For the text-containing cell, return its midpoint in (x, y) coordinate format. 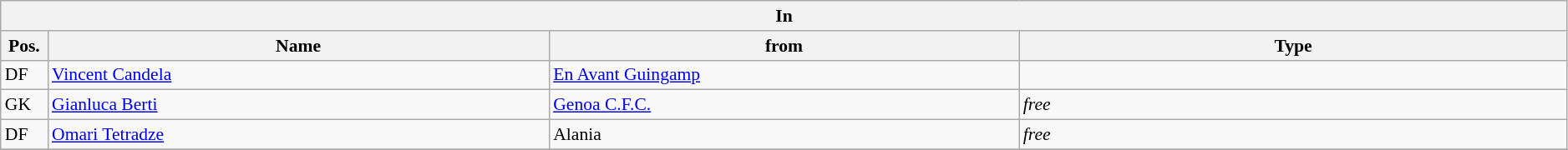
Pos. (24, 46)
Gianluca Berti (298, 105)
Genoa C.F.C. (784, 105)
GK (24, 105)
En Avant Guingamp (784, 75)
Alania (784, 135)
Vincent Candela (298, 75)
Type (1293, 46)
Name (298, 46)
Omari Tetradze (298, 135)
In (784, 16)
from (784, 46)
